Return the (X, Y) coordinate for the center point of the cell that contains the specified text.  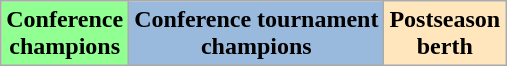
Postseasonberth (445, 34)
Conferencechampions (65, 34)
Conference tournamentchampions (256, 34)
